Identify which cell holds the provided text, then report its [x, y] central coordinate. 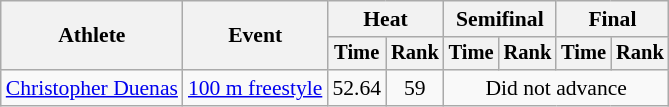
Did not advance [556, 88]
52.64 [356, 88]
Christopher Duenas [92, 88]
Athlete [92, 36]
Heat [385, 19]
Semifinal [500, 19]
Event [255, 36]
Final [612, 19]
100 m freestyle [255, 88]
59 [415, 88]
